Locate the cell with the specified text and output its [X, Y] center coordinate. 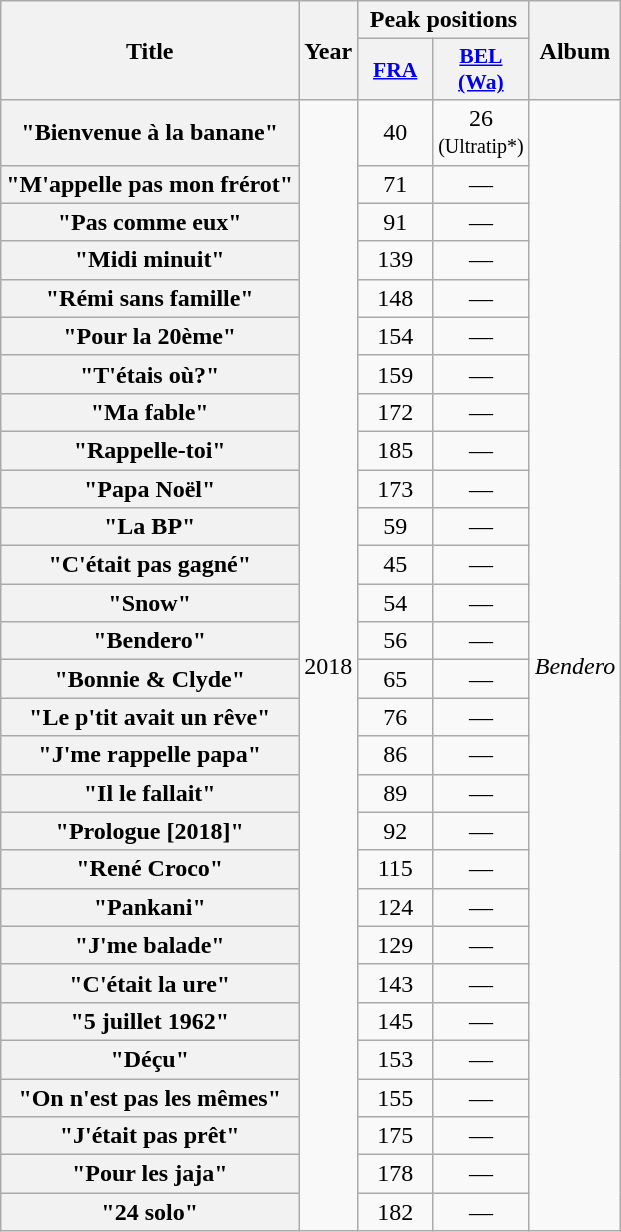
124 [396, 907]
"Papa Noël" [150, 489]
"René Croco" [150, 869]
FRA [396, 70]
"Bonnie & Clyde" [150, 679]
71 [396, 184]
"5 juillet 1962" [150, 1021]
182 [396, 1212]
"Rémi sans famille" [150, 298]
"Bienvenue à la banane" [150, 132]
"La BP" [150, 527]
Year [328, 50]
148 [396, 298]
"J'me balade" [150, 945]
175 [396, 1136]
154 [396, 336]
"On n'est pas les mêmes" [150, 1097]
"Snow" [150, 603]
139 [396, 260]
"M'appelle pas mon frérot" [150, 184]
129 [396, 945]
89 [396, 793]
"J'était pas prêt" [150, 1136]
65 [396, 679]
76 [396, 717]
86 [396, 755]
Bendero [574, 666]
59 [396, 527]
BEL(Wa) [482, 70]
"24 solo" [150, 1212]
143 [396, 983]
"C'était la ure" [150, 983]
185 [396, 450]
"C'était pas gagné" [150, 565]
153 [396, 1059]
"Pour la 20ème" [150, 336]
40 [396, 132]
145 [396, 1021]
"Le p'tit avait un rêve" [150, 717]
"Bendero" [150, 641]
155 [396, 1097]
Title [150, 50]
173 [396, 489]
92 [396, 831]
115 [396, 869]
"Ma fable" [150, 412]
"Rappelle-toi" [150, 450]
"Prologue [2018]" [150, 831]
56 [396, 641]
"Déçu" [150, 1059]
54 [396, 603]
Peak positions [444, 20]
"J'me rappelle papa" [150, 755]
159 [396, 374]
26 (Ultratip*) [482, 132]
91 [396, 222]
"Pankani" [150, 907]
2018 [328, 666]
172 [396, 412]
"Il le fallait" [150, 793]
"Pas comme eux" [150, 222]
Album [574, 50]
45 [396, 565]
"T'étais où?" [150, 374]
"Pour les jaja" [150, 1174]
178 [396, 1174]
"Midi minuit" [150, 260]
